Pinpoint the cell where the given text exists, returning its [x, y] midpoint coordinate. 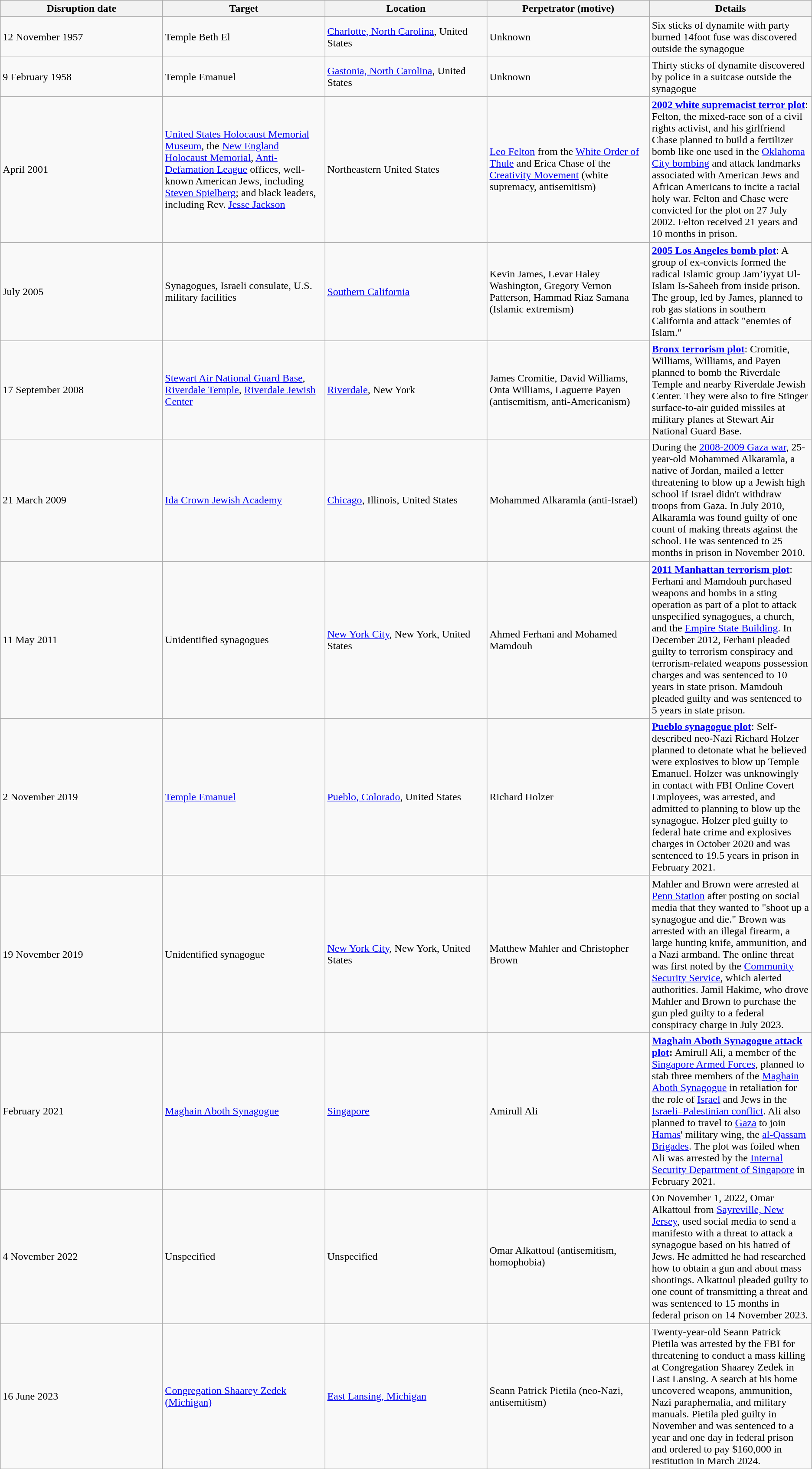
11 May 2011 [82, 640]
4 November 2022 [82, 1256]
Amirull Ali [568, 1111]
Southern California [406, 292]
12 November 1957 [82, 37]
July 2005 [82, 292]
Omar Alkattoul (antisemitism, homophobia) [568, 1256]
Northeastern United States [406, 169]
Ida Crown Jewish Academy [244, 500]
Mohammed Alkaramla (anti-Israel) [568, 500]
Seann Patrick Pietila (neo-Nazi, antisemitism) [568, 1397]
Unidentified synagogue [244, 954]
Kevin James, Levar Haley Washington, Gregory Vernon Patterson, Hammad Riaz Samana (Islamic extremism) [568, 292]
Synagogues, Israeli consulate, U.S. military facilities [244, 292]
Charlotte, North Carolina, United States [406, 37]
Location [406, 9]
21 March 2009 [82, 500]
2 November 2019 [82, 797]
Temple Beth El [244, 37]
Six sticks of dynamite with party burned 14foot fuse was discovered outside the synagogue [730, 37]
Pueblo, Colorado, United States [406, 797]
Gastonia, North Carolina, United States [406, 77]
9 February 1958 [82, 77]
Target [244, 9]
Richard Holzer [568, 797]
Singapore [406, 1111]
19 November 2019 [82, 954]
Leo Felton from the White Order of Thule and Erica Chase of the Creativity Movement (white supremacy, antisemitism) [568, 169]
February 2021 [82, 1111]
Disruption date [82, 9]
Chicago, Illinois, United States [406, 500]
Congregation Shaarey Zedek (Michigan) [244, 1397]
Unidentified synagogues [244, 640]
Maghain Aboth Synagogue [244, 1111]
East Lansing, Michigan [406, 1397]
Riverdale, New York [406, 390]
April 2001 [82, 169]
Matthew Mahler and Christopher Brown [568, 954]
Perpetrator (motive) [568, 9]
Stewart Air National Guard Base, Riverdale Temple, Riverdale Jewish Center [244, 390]
Details [730, 9]
Thirty sticks of dynamite discovered by police in a suitcase outside the synagogue [730, 77]
16 June 2023 [82, 1397]
Ahmed Ferhani and Mohamed Mamdouh [568, 640]
James Cromitie, David Williams, Onta Williams, Laguerre Payen (antisemitism, anti-Americanism) [568, 390]
17 September 2008 [82, 390]
